From the cell containing the given text, extract its center point as [X, Y] coordinate. 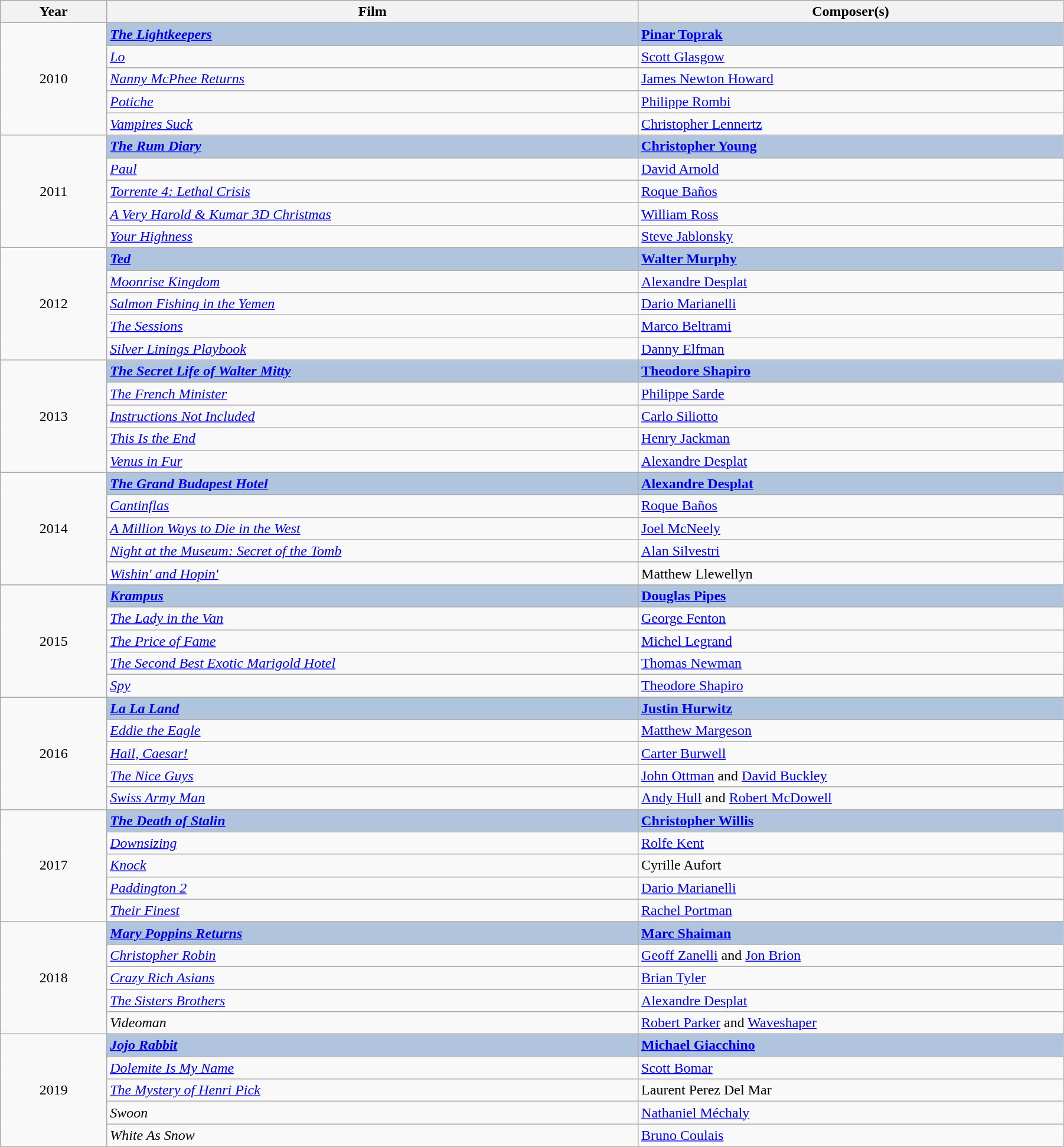
Christopher Young [851, 146]
Matthew Margeson [851, 731]
Torrente 4: Lethal Crisis [373, 191]
Downsizing [373, 843]
Christopher Lennertz [851, 124]
2010 [54, 79]
Carlo Siliotto [851, 416]
Salmon Fishing in the Yemen [373, 304]
Alan Silvestri [851, 551]
The Nice Guys [373, 776]
Michel Legrand [851, 641]
Douglas Pipes [851, 596]
2018 [54, 978]
Swoon [373, 1113]
Swiss Army Man [373, 798]
The Sisters Brothers [373, 1001]
Knock [373, 865]
Composer(s) [851, 12]
The Lady in the Van [373, 618]
This Is the End [373, 439]
Film [373, 12]
Pinar Toprak [851, 34]
The French Minister [373, 394]
Philippe Sarde [851, 394]
Spy [373, 686]
A Million Ways to Die in the West [373, 528]
Cyrille Aufort [851, 865]
Year [54, 12]
La La Land [373, 708]
Krampus [373, 596]
The Lightkeepers [373, 34]
Vampires Suck [373, 124]
Steve Jablonsky [851, 236]
Dolemite Is My Name [373, 1068]
2016 [54, 753]
Your Highness [373, 236]
Marco Beltrami [851, 326]
Scott Glasgow [851, 57]
Christopher Robin [373, 955]
The Death of Stalin [373, 821]
White As Snow [373, 1135]
A Very Harold & Kumar 3D Christmas [373, 214]
Hail, Caesar! [373, 753]
Paul [373, 169]
Joel McNeely [851, 528]
Jojo Rabbit [373, 1045]
Geoff Zanelli and Jon Brion [851, 955]
Michael Giacchino [851, 1045]
The Secret Life of Walter Mitty [373, 371]
Bruno Coulais [851, 1135]
The Second Best Exotic Marigold Hotel [373, 664]
Philippe Rombi [851, 102]
Cantinflas [373, 506]
George Fenton [851, 618]
Laurent Perez Del Mar [851, 1090]
Matthew Llewellyn [851, 573]
Justin Hurwitz [851, 708]
Moonrise Kingdom [373, 282]
Andy Hull and Robert McDowell [851, 798]
Scott Bomar [851, 1068]
Their Finest [373, 910]
The Mystery of Henri Pick [373, 1090]
Night at the Museum: Secret of the Tomb [373, 551]
2013 [54, 416]
Silver Linings Playbook [373, 349]
Nanny McPhee Returns [373, 79]
Potiche [373, 102]
James Newton Howard [851, 79]
John Ottman and David Buckley [851, 776]
Robert Parker and Waveshaper [851, 1023]
Videoman [373, 1023]
Mary Poppins Returns [373, 933]
Christopher Willis [851, 821]
2017 [54, 865]
Crazy Rich Asians [373, 978]
Thomas Newman [851, 664]
Brian Tyler [851, 978]
2019 [54, 1090]
2014 [54, 528]
Eddie the Eagle [373, 731]
William Ross [851, 214]
Rachel Portman [851, 910]
Instructions Not Included [373, 416]
Henry Jackman [851, 439]
Paddington 2 [373, 888]
Walter Murphy [851, 259]
The Sessions [373, 326]
Ted [373, 259]
Nathaniel Méchaly [851, 1113]
Carter Burwell [851, 753]
2012 [54, 303]
Lo [373, 57]
Danny Elfman [851, 349]
David Arnold [851, 169]
2011 [54, 191]
Rolfe Kent [851, 843]
2015 [54, 641]
Marc Shaiman [851, 933]
Wishin' and Hopin' [373, 573]
Venus in Fur [373, 461]
The Rum Diary [373, 146]
The Price of Fame [373, 641]
The Grand Budapest Hotel [373, 483]
